For the text-containing cell, return its midpoint in (x, y) coordinate format. 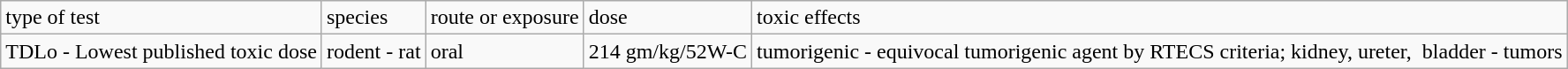
tumorigenic - equivocal tumorigenic agent by RTECS criteria; kidney, ureter, bladder - tumors (1160, 51)
dose (667, 18)
toxic effects (1160, 18)
TDLo - Lowest published toxic dose (162, 51)
type of test (162, 18)
species (373, 18)
214 gm/kg/52W-C (667, 51)
oral (505, 51)
rodent - rat (373, 51)
route or exposure (505, 18)
